Search for the cell housing the specified text and yield its [X, Y] center coordinate. 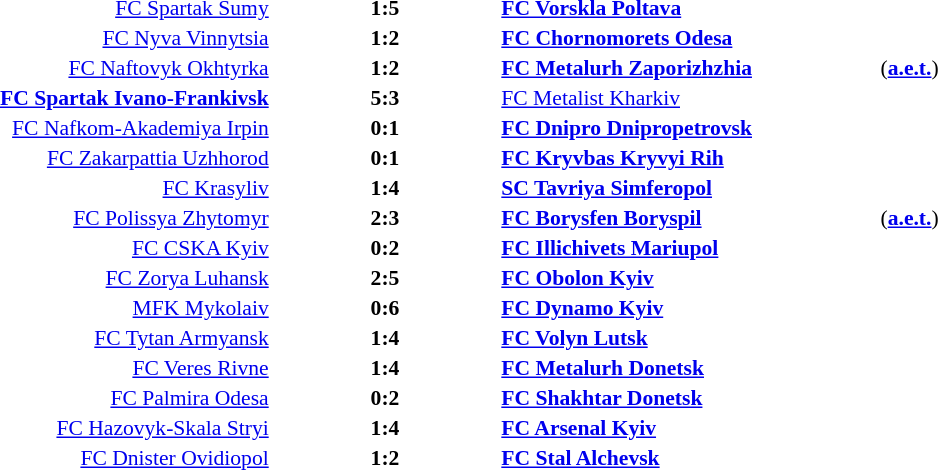
FC Metalist Kharkiv [689, 98]
FC Shakhtar Donetsk [689, 398]
0:6 [386, 308]
FC Borysfen Boryspil [689, 218]
2:3 [386, 218]
FC Dynamo Kyiv [689, 308]
FC Metalurh Zaporizhzhia [689, 68]
FC Dnipro Dnipropetrovsk [689, 128]
FC Chornomorets Odesa [689, 38]
5:3 [386, 98]
FC Kryvbas Kryvyi Rih [689, 158]
FC Volyn Lutsk [689, 338]
2:5 [386, 278]
FC Obolon Kyiv [689, 278]
SC Tavriya Simferopol [689, 188]
FC Illichivets Mariupol [689, 248]
FC Arsenal Kyiv [689, 428]
FC Metalurh Donetsk [689, 368]
